Detect which cell encompasses the target text, then output its [x, y] center coordinate. 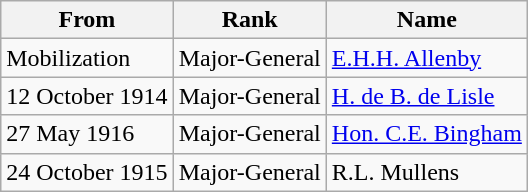
Mobilization [87, 58]
Rank [250, 20]
E.H.H. Allenby [426, 58]
H. de B. de Lisle [426, 96]
R.L. Mullens [426, 172]
Hon. C.E. Bingham [426, 134]
Name [426, 20]
27 May 1916 [87, 134]
12 October 1914 [87, 96]
From [87, 20]
24 October 1915 [87, 172]
